Output the (X, Y) coordinate of the center of the cell containing the given text.  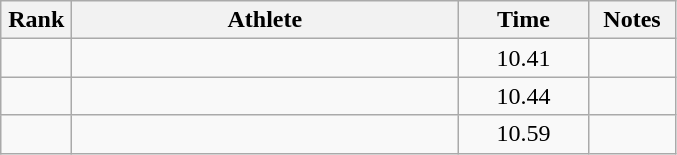
Athlete (265, 20)
10.44 (524, 96)
Rank (36, 20)
Time (524, 20)
10.59 (524, 134)
10.41 (524, 58)
Notes (632, 20)
